From the cell containing the given text, extract its center point as (X, Y) coordinate. 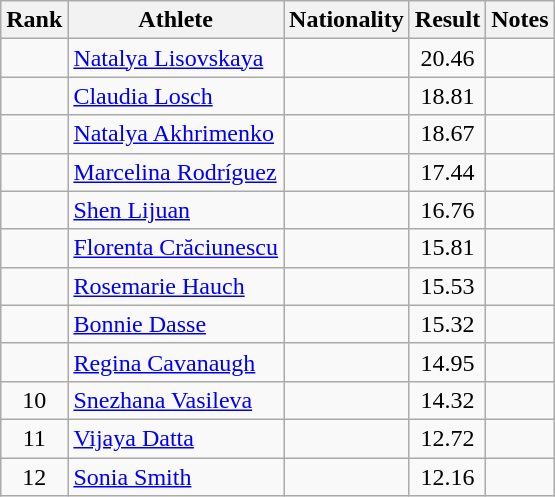
16.76 (447, 210)
Rank (34, 20)
Rosemarie Hauch (176, 286)
Vijaya Datta (176, 438)
14.95 (447, 362)
15.81 (447, 248)
20.46 (447, 58)
Athlete (176, 20)
15.53 (447, 286)
Sonia Smith (176, 477)
Natalya Lisovskaya (176, 58)
Nationality (347, 20)
12.72 (447, 438)
Bonnie Dasse (176, 324)
Florenta Crăciunescu (176, 248)
18.67 (447, 134)
Shen Lijuan (176, 210)
Regina Cavanaugh (176, 362)
10 (34, 400)
12.16 (447, 477)
11 (34, 438)
14.32 (447, 400)
Snezhana Vasileva (176, 400)
17.44 (447, 172)
Claudia Losch (176, 96)
15.32 (447, 324)
Notes (520, 20)
12 (34, 477)
Marcelina Rodríguez (176, 172)
Natalya Akhrimenko (176, 134)
18.81 (447, 96)
Result (447, 20)
